Capture the cell that displays the provided text and extract its [x, y] central coordinate. 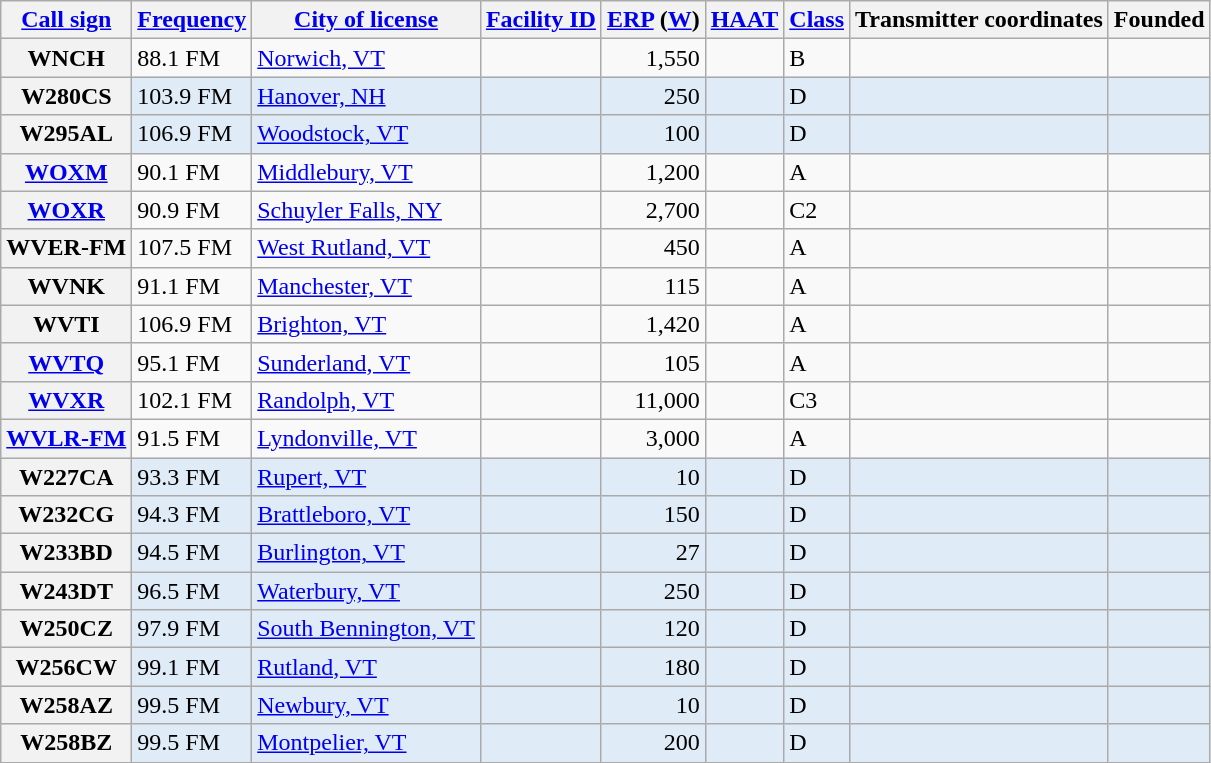
Schuyler Falls, NY [366, 210]
WOXM [66, 172]
Woodstock, VT [366, 134]
Facility ID [540, 20]
C2 [817, 210]
3,000 [653, 438]
450 [653, 248]
200 [653, 743]
99.1 FM [192, 667]
90.9 FM [192, 210]
W232CG [66, 515]
115 [653, 286]
W233BD [66, 553]
WVTQ [66, 362]
Rutland, VT [366, 667]
W250CZ [66, 629]
150 [653, 515]
West Rutland, VT [366, 248]
B [817, 58]
City of license [366, 20]
1,420 [653, 324]
Burlington, VT [366, 553]
Brattleboro, VT [366, 515]
Transmitter coordinates [980, 20]
W227CA [66, 477]
W243DT [66, 591]
27 [653, 553]
107.5 FM [192, 248]
WVTI [66, 324]
C3 [817, 400]
Sunderland, VT [366, 362]
91.5 FM [192, 438]
WVER-FM [66, 248]
103.9 FM [192, 96]
W256CW [66, 667]
WVNK [66, 286]
94.3 FM [192, 515]
180 [653, 667]
Manchester, VT [366, 286]
102.1 FM [192, 400]
1,200 [653, 172]
Brighton, VT [366, 324]
W258BZ [66, 743]
Rupert, VT [366, 477]
ERP (W) [653, 20]
95.1 FM [192, 362]
Founded [1159, 20]
91.1 FM [192, 286]
1,550 [653, 58]
Hanover, NH [366, 96]
WNCH [66, 58]
Norwich, VT [366, 58]
120 [653, 629]
94.5 FM [192, 553]
WVXR [66, 400]
Montpelier, VT [366, 743]
W280CS [66, 96]
Frequency [192, 20]
HAAT [744, 20]
Randolph, VT [366, 400]
Newbury, VT [366, 705]
South Bennington, VT [366, 629]
WVLR-FM [66, 438]
Waterbury, VT [366, 591]
Call sign [66, 20]
93.3 FM [192, 477]
W295AL [66, 134]
W258AZ [66, 705]
Middlebury, VT [366, 172]
WOXR [66, 210]
105 [653, 362]
11,000 [653, 400]
Class [817, 20]
Lyndonville, VT [366, 438]
100 [653, 134]
88.1 FM [192, 58]
2,700 [653, 210]
97.9 FM [192, 629]
96.5 FM [192, 591]
90.1 FM [192, 172]
